Return the [x, y] coordinate for the center point of the cell that contains the specified text.  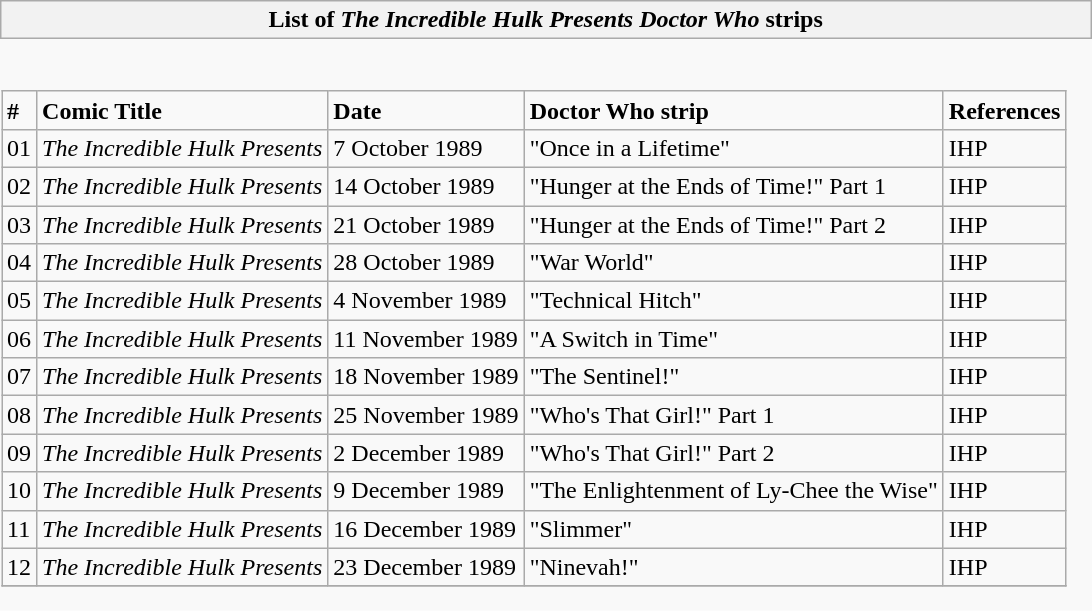
10 [20, 491]
16 December 1989 [426, 529]
09 [20, 453]
11 [20, 529]
21 October 1989 [426, 225]
"Who's That Girl!" Part 2 [734, 453]
List of The Incredible Hulk Presents Doctor Who strips [546, 20]
08 [20, 415]
28 October 1989 [426, 263]
"Slimmer" [734, 529]
23 December 1989 [426, 567]
01 [20, 148]
11 November 1989 [426, 339]
"The Sentinel!" [734, 377]
"War World" [734, 263]
Comic Title [182, 110]
2 December 1989 [426, 453]
07 [20, 377]
12 [20, 567]
"Technical Hitch" [734, 301]
"Hunger at the Ends of Time!" Part 1 [734, 186]
"A Switch in Time" [734, 339]
05 [20, 301]
Doctor Who strip [734, 110]
"Hunger at the Ends of Time!" Part 2 [734, 225]
4 November 1989 [426, 301]
06 [20, 339]
14 October 1989 [426, 186]
"Ninevah!" [734, 567]
04 [20, 263]
# [20, 110]
7 October 1989 [426, 148]
"Who's That Girl!" Part 1 [734, 415]
03 [20, 225]
9 December 1989 [426, 491]
18 November 1989 [426, 377]
"Once in a Lifetime" [734, 148]
"The Enlightenment of Ly-Chee the Wise" [734, 491]
25 November 1989 [426, 415]
Date [426, 110]
References [1004, 110]
02 [20, 186]
